Output the (x, y) coordinate of the center of the cell containing the given text.  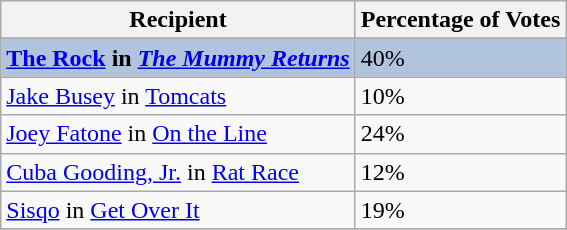
Cuba Gooding, Jr. in Rat Race (178, 172)
10% (460, 96)
Joey Fatone in On the Line (178, 134)
19% (460, 210)
Sisqo in Get Over It (178, 210)
Jake Busey in Tomcats (178, 96)
The Rock in The Mummy Returns (178, 58)
40% (460, 58)
12% (460, 172)
Recipient (178, 20)
24% (460, 134)
Percentage of Votes (460, 20)
